Find where the given text appears and provide that cell's center as (x, y) coordinate. 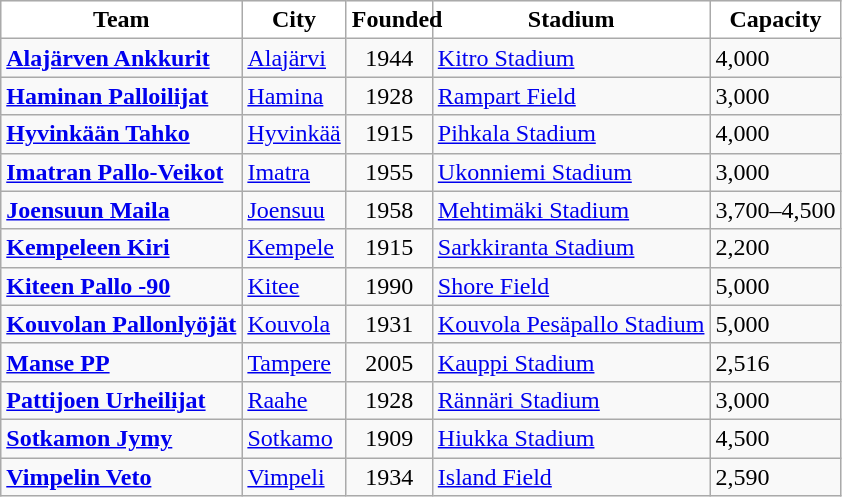
Ukonniemi Stadium (571, 172)
Imatran Pallo-Veikot (122, 172)
Hyvinkään Tahko (122, 134)
Haminan Palloilijat (122, 96)
Island Field (571, 477)
3,700–4,500 (776, 210)
Pattijoen Urheilijat (122, 400)
Kitee (294, 286)
Kouvolan Pallonlyöjät (122, 324)
2,516 (776, 362)
2005 (389, 362)
Kiteen Pallo -90 (122, 286)
Capacity (776, 20)
Alajärven Ankkurit (122, 58)
1944 (389, 58)
Kempele (294, 248)
Joensuu (294, 210)
1934 (389, 477)
1990 (389, 286)
Tampere (294, 362)
2,590 (776, 477)
Vimpelin Veto (122, 477)
1958 (389, 210)
Team (122, 20)
1909 (389, 438)
Kitro Stadium (571, 58)
1931 (389, 324)
Sarkkiranta Stadium (571, 248)
2,200 (776, 248)
Sotkamo (294, 438)
Vimpeli (294, 477)
Founded (389, 20)
Rännäri Stadium (571, 400)
Alajärvi (294, 58)
Hyvinkää (294, 134)
Kauppi Stadium (571, 362)
Kouvola Pesäpallo Stadium (571, 324)
4,500 (776, 438)
Rampart Field (571, 96)
Manse PP (122, 362)
Hiukka Stadium (571, 438)
City (294, 20)
Imatra (294, 172)
1955 (389, 172)
Pihkala Stadium (571, 134)
Joensuun Maila (122, 210)
Sotkamon Jymy (122, 438)
Kouvola (294, 324)
Raahe (294, 400)
Stadium (571, 20)
Mehtimäki Stadium (571, 210)
Shore Field (571, 286)
Kempeleen Kiri (122, 248)
Hamina (294, 96)
